Find where the given text appears and provide that cell's center as (X, Y) coordinate. 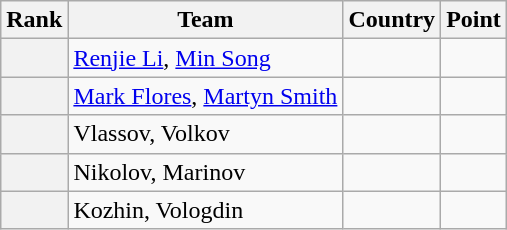
Kozhin, Vologdin (206, 210)
Point (474, 20)
Rank (34, 20)
Team (206, 20)
Country (392, 20)
Mark Flores, Martyn Smith (206, 96)
Renjie Li, Min Song (206, 58)
Vlassov, Volkov (206, 134)
Nikolov, Marinov (206, 172)
